For the text-containing cell, return its midpoint in (X, Y) coordinate format. 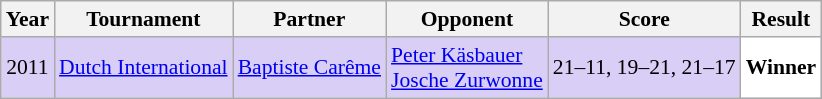
Baptiste Carême (310, 68)
Tournament (144, 19)
Score (644, 19)
Peter Käsbauer Josche Zurwonne (467, 68)
21–11, 19–21, 21–17 (644, 68)
2011 (28, 68)
Dutch International (144, 68)
Year (28, 19)
Result (782, 19)
Partner (310, 19)
Winner (782, 68)
Opponent (467, 19)
